For the text-containing cell, return its midpoint in (X, Y) coordinate format. 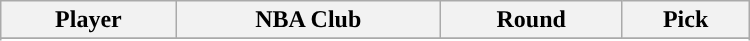
Player (88, 20)
Pick (686, 20)
NBA Club (308, 20)
Round (531, 20)
